Pinpoint the cell where the given text exists, returning its (x, y) midpoint coordinate. 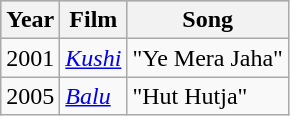
"Hut Hutja" (208, 96)
"Ye Mera Jaha" (208, 58)
2005 (30, 96)
2001 (30, 58)
Year (30, 20)
Balu (94, 96)
Kushi (94, 58)
Film (94, 20)
Song (208, 20)
